Pinpoint the cell where the given text exists, returning its (X, Y) midpoint coordinate. 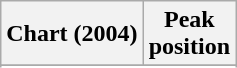
Chart (2004) (72, 34)
Peakposition (189, 34)
